Identify which cell holds the provided text, then report its [X, Y] central coordinate. 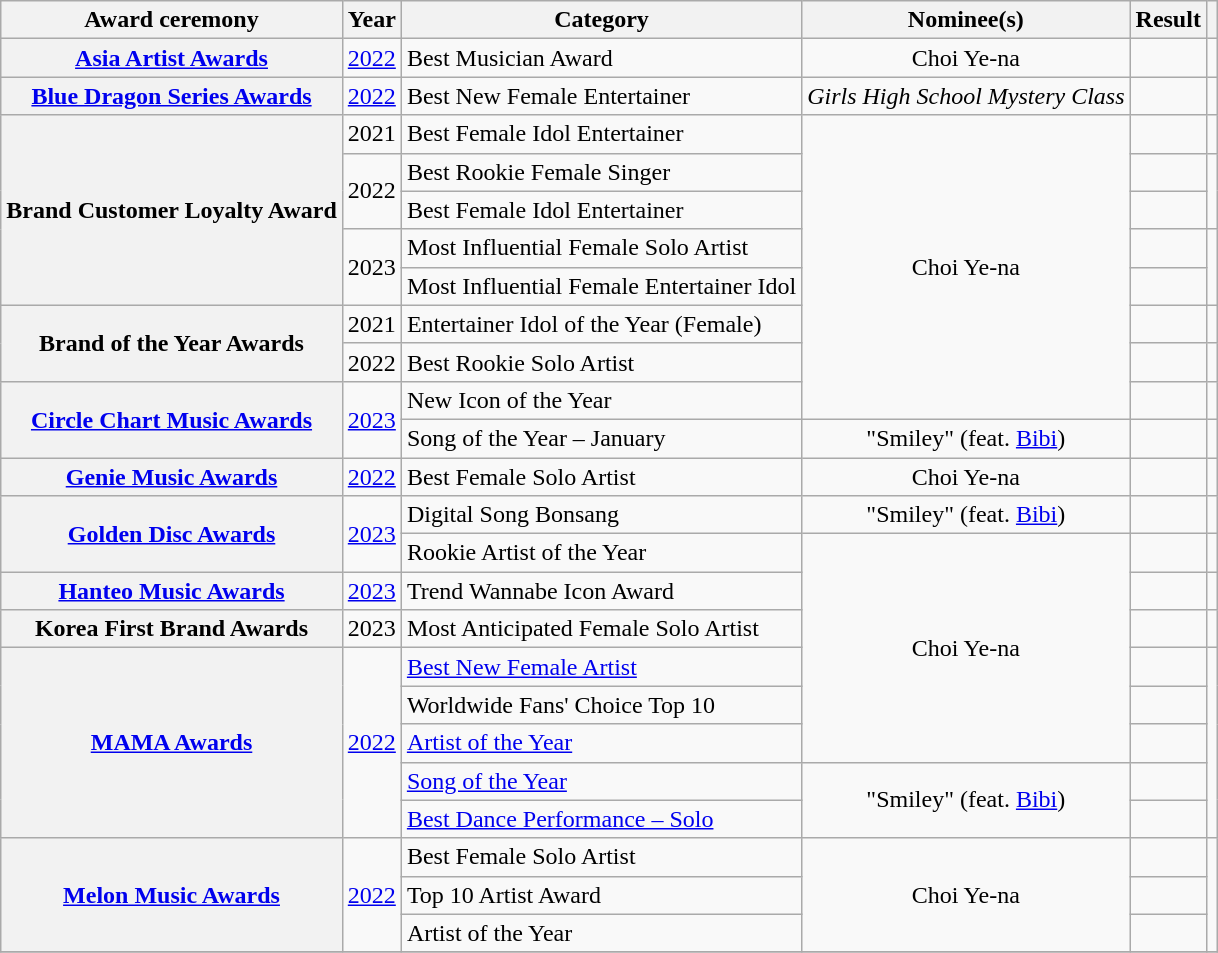
Best Musician Award [601, 58]
Melon Music Awards [172, 895]
Best New Female Artist [601, 667]
Asia Artist Awards [172, 58]
Most Influential Female Solo Artist [601, 248]
Top 10 Artist Award [601, 895]
Result [1168, 20]
Best Rookie Solo Artist [601, 362]
Circle Chart Music Awards [172, 419]
Brand of the Year Awards [172, 343]
Best New Female Entertainer [601, 96]
Digital Song Bonsang [601, 515]
Brand Customer Loyalty Award [172, 210]
Best Rookie Female Singer [601, 172]
Award ceremony [172, 20]
Worldwide Fans' Choice Top 10 [601, 705]
Entertainer Idol of the Year (Female) [601, 324]
Genie Music Awards [172, 477]
Year [372, 20]
Most Anticipated Female Solo Artist [601, 629]
MAMA Awards [172, 743]
Golden Disc Awards [172, 534]
Song of the Year [601, 781]
Hanteo Music Awards [172, 591]
Most Influential Female Entertainer Idol [601, 286]
Song of the Year – January [601, 438]
Category [601, 20]
Best Dance Performance – Solo [601, 819]
Rookie Artist of the Year [601, 553]
Trend Wannabe Icon Award [601, 591]
Girls High School Mystery Class [966, 96]
New Icon of the Year [601, 400]
Korea First Brand Awards [172, 629]
Nominee(s) [966, 20]
Blue Dragon Series Awards [172, 96]
